Find where the given text appears and provide that cell's center as (x, y) coordinate. 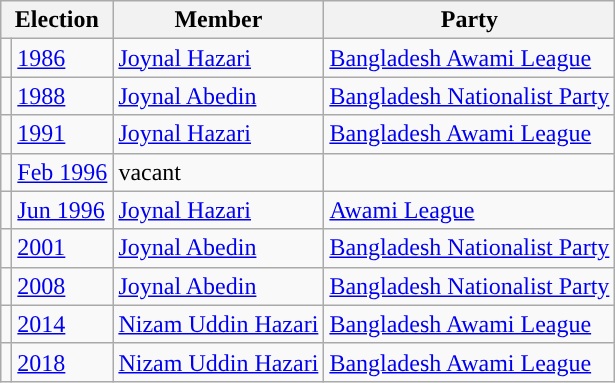
2018 (62, 362)
1986 (62, 58)
Election (57, 20)
1988 (62, 96)
Awami League (470, 210)
vacant (218, 172)
2001 (62, 248)
Party (470, 20)
Member (218, 20)
Feb 1996 (62, 172)
2008 (62, 286)
Jun 1996 (62, 210)
1991 (62, 134)
2014 (62, 324)
